Capture the cell that displays the provided text and extract its [X, Y] central coordinate. 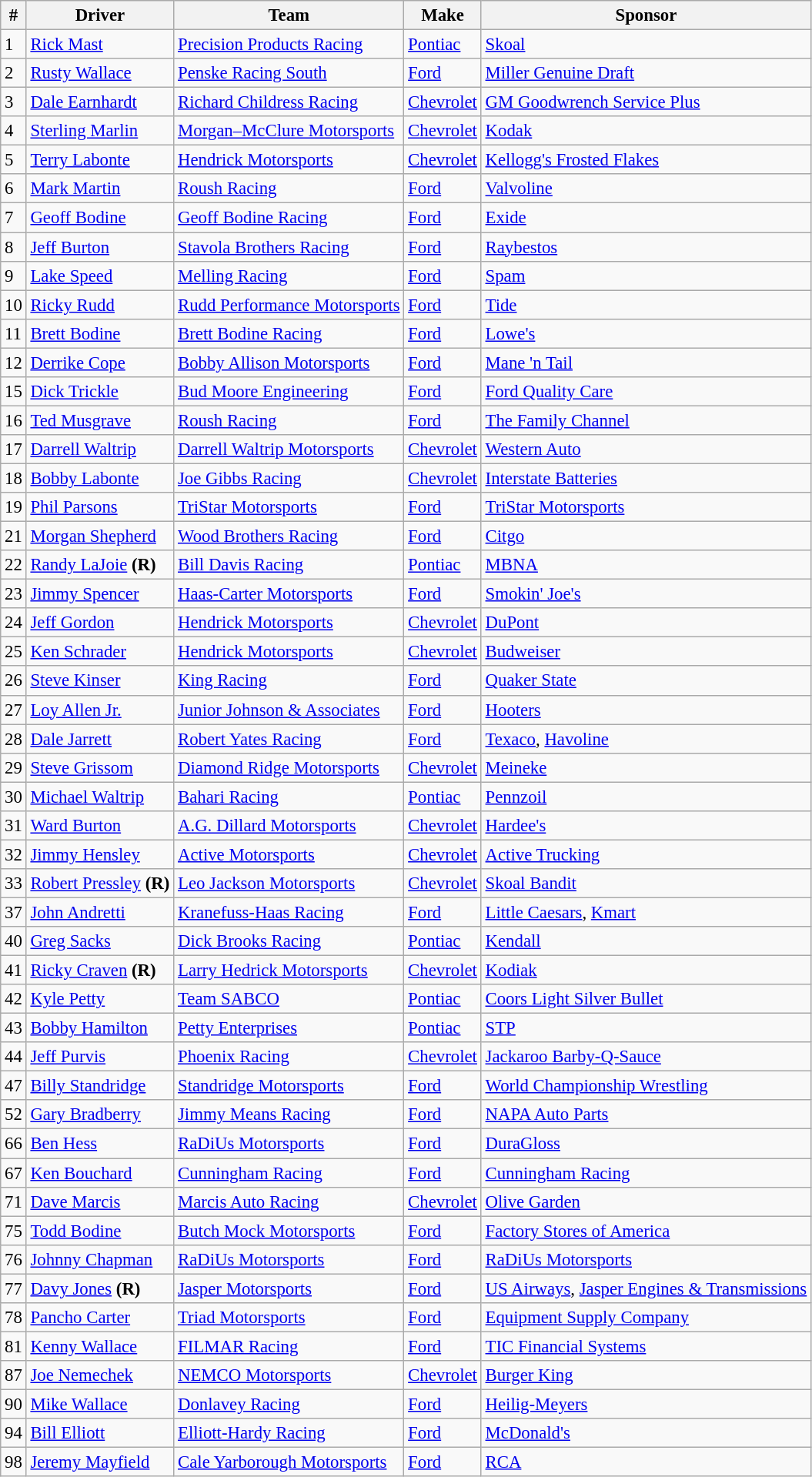
Geoff Bodine Racing [289, 218]
Stavola Brothers Racing [289, 247]
71 [14, 1201]
Mark Martin [100, 189]
Mike Wallace [100, 1404]
9 [14, 276]
Haas-Carter Motorsports [289, 594]
26 [14, 681]
Kodak [646, 131]
41 [14, 971]
Junior Johnson & Associates [289, 710]
Kendall [646, 941]
Sponsor [646, 15]
17 [14, 449]
Heilig-Meyers [646, 1404]
Rusty Wallace [100, 73]
Rudd Performance Motorsports [289, 305]
23 [14, 594]
Kellogg's Frosted Flakes [646, 160]
Jimmy Means Racing [289, 1115]
RCA [646, 1462]
98 [14, 1462]
Butch Mock Motorsports [289, 1231]
Factory Stores of America [646, 1231]
Active Motorsports [289, 854]
Driver [100, 15]
Wood Brothers Racing [289, 536]
Steve Grissom [100, 767]
Ward Burton [100, 826]
Texaco, Havoline [646, 739]
Dick Brooks Racing [289, 941]
Meineke [646, 767]
47 [14, 1086]
40 [14, 941]
Michael Waltrip [100, 797]
Quaker State [646, 681]
Morgan–McClure Motorsports [289, 131]
US Airways, Jasper Engines & Transmissions [646, 1288]
FILMAR Racing [289, 1346]
Budweiser [646, 652]
Ben Hess [100, 1144]
87 [14, 1375]
66 [14, 1144]
Bahari Racing [289, 797]
Valvoline [646, 189]
Bobby Allison Motorsports [289, 363]
Bobby Hamilton [100, 1028]
Ricky Craven (R) [100, 971]
Darrell Waltrip Motorsports [289, 449]
18 [14, 478]
Kenny Wallace [100, 1346]
2 [14, 73]
Smokin' Joe's [646, 594]
World Championship Wrestling [646, 1086]
Greg Sacks [100, 941]
Kranefuss-Haas Racing [289, 912]
Pancho Carter [100, 1318]
Ken Bouchard [100, 1173]
Spam [646, 276]
A.G. Dillard Motorsports [289, 826]
Ford Quality Care [646, 392]
78 [14, 1318]
Marcis Auto Racing [289, 1201]
Phoenix Racing [289, 1057]
42 [14, 999]
Hardee's [646, 826]
11 [14, 333]
Skoal [646, 45]
Active Trucking [646, 854]
Skoal Bandit [646, 884]
Bud Moore Engineering [289, 392]
Dave Marcis [100, 1201]
Joe Nemechek [100, 1375]
Exide [646, 218]
Joe Gibbs Racing [289, 478]
Morgan Shepherd [100, 536]
Interstate Batteries [646, 478]
Rick Mast [100, 45]
Ted Musgrave [100, 420]
TIC Financial Systems [646, 1346]
Mane 'n Tail [646, 363]
Equipment Supply Company [646, 1318]
27 [14, 710]
32 [14, 854]
Western Auto [646, 449]
Dale Earnhardt [100, 102]
3 [14, 102]
43 [14, 1028]
12 [14, 363]
Robert Pressley (R) [100, 884]
STP [646, 1028]
Brett Bodine [100, 333]
John Andretti [100, 912]
GM Goodwrench Service Plus [646, 102]
Steve Kinser [100, 681]
Brett Bodine Racing [289, 333]
Donlavey Racing [289, 1404]
37 [14, 912]
Billy Standridge [100, 1086]
Team SABCO [289, 999]
19 [14, 507]
Loy Allen Jr. [100, 710]
Diamond Ridge Motorsports [289, 767]
Sterling Marlin [100, 131]
Citgo [646, 536]
Tide [646, 305]
NEMCO Motorsports [289, 1375]
Cale Yarborough Motorsports [289, 1462]
Ricky Rudd [100, 305]
Penske Racing South [289, 73]
44 [14, 1057]
Derrike Cope [100, 363]
7 [14, 218]
Jackaroo Barby-Q-Sauce [646, 1057]
Jimmy Spencer [100, 594]
22 [14, 565]
6 [14, 189]
94 [14, 1433]
33 [14, 884]
Little Caesars, Kmart [646, 912]
Todd Bodine [100, 1231]
Randy LaJoie (R) [100, 565]
Gary Bradberry [100, 1115]
Burger King [646, 1375]
Team [289, 15]
# [14, 15]
Phil Parsons [100, 507]
Pennzoil [646, 797]
Miller Genuine Draft [646, 73]
Bill Davis Racing [289, 565]
Geoff Bodine [100, 218]
52 [14, 1115]
Terry Labonte [100, 160]
10 [14, 305]
Raybestos [646, 247]
Kodiak [646, 971]
8 [14, 247]
Davy Jones (R) [100, 1288]
Lake Speed [100, 276]
The Family Channel [646, 420]
DuPont [646, 623]
4 [14, 131]
31 [14, 826]
Coors Light Silver Bullet [646, 999]
Jasper Motorsports [289, 1288]
Precision Products Racing [289, 45]
Robert Yates Racing [289, 739]
Petty Enterprises [289, 1028]
21 [14, 536]
Melling Racing [289, 276]
67 [14, 1173]
75 [14, 1231]
Triad Motorsports [289, 1318]
30 [14, 797]
Olive Garden [646, 1201]
Bill Elliott [100, 1433]
Ken Schrader [100, 652]
McDonald's [646, 1433]
Jeremy Mayfield [100, 1462]
81 [14, 1346]
90 [14, 1404]
Standridge Motorsports [289, 1086]
DuraGloss [646, 1144]
Kyle Petty [100, 999]
Lowe's [646, 333]
Darrell Waltrip [100, 449]
MBNA [646, 565]
Richard Childress Racing [289, 102]
NAPA Auto Parts [646, 1115]
25 [14, 652]
Dick Trickle [100, 392]
5 [14, 160]
Jimmy Hensley [100, 854]
Elliott-Hardy Racing [289, 1433]
15 [14, 392]
King Racing [289, 681]
Jeff Burton [100, 247]
16 [14, 420]
Larry Hedrick Motorsports [289, 971]
Hooters [646, 710]
76 [14, 1259]
Bobby Labonte [100, 478]
Johnny Chapman [100, 1259]
1 [14, 45]
28 [14, 739]
77 [14, 1288]
Leo Jackson Motorsports [289, 884]
Dale Jarrett [100, 739]
24 [14, 623]
Jeff Purvis [100, 1057]
29 [14, 767]
Make [443, 15]
Jeff Gordon [100, 623]
